Identify which cell holds the provided text, then report its [x, y] central coordinate. 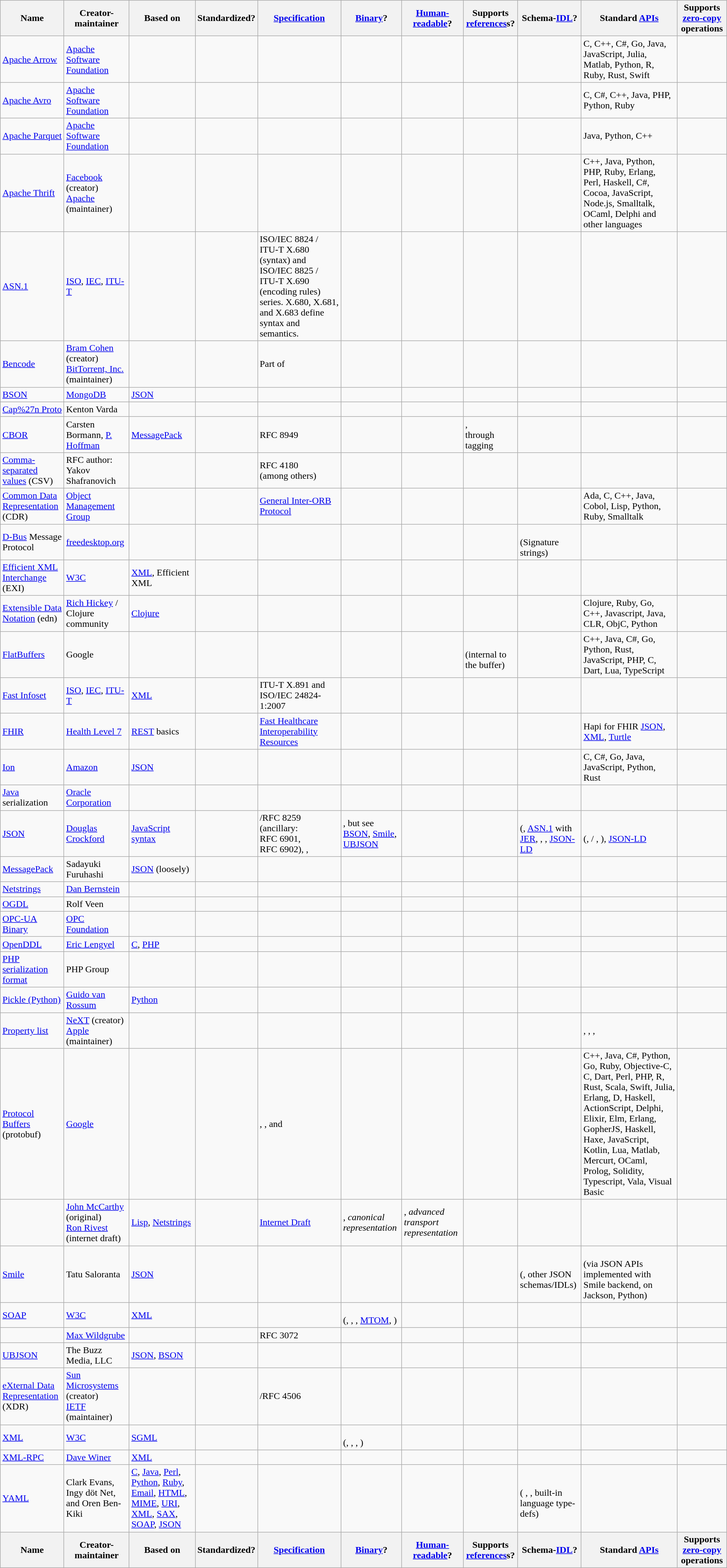
OPC Foundation [97, 924]
Tatu Saloranta [97, 1274]
SOAP [32, 1315]
D-Bus Message Protocol [32, 542]
eXternal Data Representation (XDR) [32, 1396]
Netstrings [32, 889]
MongoDB [97, 394]
, , and [299, 1124]
Cap%27n Proto [32, 409]
Amazon [97, 767]
/RFC 8259(ancillary:RFC 6901,RFC 6902), , [299, 833]
Health Level 7 [97, 731]
, but see BSON, Smile, UBJSON [371, 833]
Smile [32, 1274]
Apache Arrow [32, 59]
ASN.1 [32, 286]
Efficient XML Interchange (EXI) [32, 578]
freedesktop.org [97, 542]
Dan Bernstein [97, 889]
Java, Python, C++ [629, 136]
C++, Java, Python, PHP, Ruby, Erlang, Perl, Haskell, C#, Cocoa, JavaScript, Node.js, Smalltalk, OCaml, Delphi and other languages [629, 193]
(via JSON APIs implemented with Smile backend, on Jackson, Python) [629, 1274]
Max Wildgrube [97, 1335]
, through tagging [491, 434]
Dave Winer [97, 1457]
, advanced transport representation [433, 1223]
Apache Parquet [32, 136]
(Signature strings) [549, 542]
Carsten Bormann, P. Hoffman [97, 434]
UBJSON [32, 1355]
Bencode [32, 364]
YAML [32, 1498]
Java serialization [32, 797]
Protocol Buffers (protobuf) [32, 1124]
The Buzz Media, LLC [97, 1355]
, canonical representation [371, 1223]
Sadayuki Furuhashi [97, 869]
NeXT (creator)Apple (maintainer) [97, 1031]
RFC 3072 [299, 1335]
(, / , ), JSON-LD [629, 833]
BSON [32, 394]
ITU-T X.891 and ISO/IEC 24824-1:2007 [299, 696]
C, C#, Go, Java, JavaScript, Python, Rust [629, 767]
Python [162, 999]
Lisp, Netstrings [162, 1223]
JSON, BSON [162, 1355]
Douglas Crockford [97, 833]
Apache Thrift [32, 193]
C, C#, C++, Java, PHP, Python, Ruby [629, 100]
Facebook (creator)Apache (maintainer) [97, 193]
, , , [629, 1031]
SGML [162, 1437]
Clark Evans,Ingy döt Net,and Oren Ben-Kiki [97, 1498]
C, C++, C#, Go, Java, JavaScript, Julia, Matlab, Python, R, Ruby, Rust, Swift [629, 59]
Sun Microsystems (creator)IETF (maintainer) [97, 1396]
OpenDDL [32, 944]
Rich Hickey / Clojure community [97, 614]
Rolf Veen [97, 904]
FHIR [32, 731]
Hapi for FHIR JSON, XML, Turtle [629, 731]
Eric Lengyel [97, 944]
C++, Java, C#, Go, Python, Rust, JavaScript, PHP, C, Dart, Lua, TypeScript [629, 654]
(, , , ) [371, 1437]
( , , built-in language type-defs) [549, 1498]
Apache Avro [32, 100]
Internet Draft [299, 1223]
RFC author:Yakov Shafranovich [97, 470]
Pickle (Python) [32, 999]
RFC 8949 [299, 434]
OGDL [32, 904]
Fast Healthcare Interoperability Resources [299, 731]
Object Management Group [97, 506]
CBOR [32, 434]
Part of [299, 364]
(, other JSON schemas/IDLs) [549, 1274]
Ion [32, 767]
Guido van Rossum [97, 999]
Comma-separated values (CSV) [32, 470]
REST basics [162, 731]
(, , , MTOM, ) [371, 1315]
(, ASN.1 with JER, , , JSON-LD [549, 833]
Kenton Varda [97, 409]
General Inter-ORB Protocol [299, 506]
OPC-UA Binary [32, 924]
/RFC 4506 [299, 1396]
XML, Efficient XML [162, 578]
John McCarthy (original)Ron Rivest (internet draft) [97, 1223]
Property list [32, 1031]
FlatBuffers [32, 654]
Clojure, Ruby, Go, C++, Javascript, Java, CLR, ObjC, Python [629, 614]
(internal to the buffer) [491, 654]
PHP serialization format [32, 969]
Ada, C, C++, Java, Cobol, Lisp, Python, Ruby, Smalltalk [629, 506]
XML-RPC [32, 1457]
PHP Group [97, 969]
Common Data Representation (CDR) [32, 506]
Bram Cohen (creator)BitTorrent, Inc. (maintainer) [97, 364]
Extensible Data Notation (edn) [32, 614]
JavaScript syntax [162, 833]
Fast Infoset [32, 696]
RFC 4180(among others) [299, 470]
C, PHP [162, 944]
Clojure [162, 614]
JSON (loosely) [162, 869]
C, Java, Perl, Python, Ruby, Email, HTML, MIME, URI, XML, SAX, SOAP, JSON [162, 1498]
Oracle Corporation [97, 797]
ISO/IEC 8824 / ITU-T X.680 (syntax) and ISO/IEC 8825 / ITU-T X.690 (encoding rules) series. X.680, X.681, and X.683 define syntax and semantics. [299, 286]
